For the text-containing cell, return its midpoint in [x, y] coordinate format. 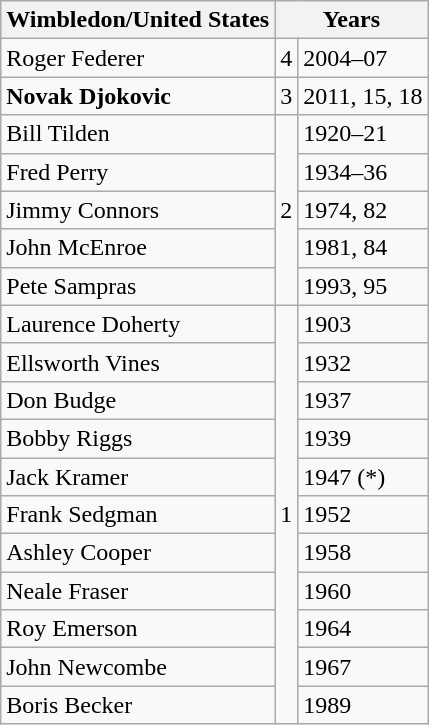
Jimmy Connors [138, 210]
Ashley Cooper [138, 553]
1947 (*) [363, 477]
1932 [363, 362]
1974, 82 [363, 210]
1937 [363, 400]
2 [286, 210]
1967 [363, 667]
Don Budge [138, 400]
1981, 84 [363, 248]
Wimbledon/United States [138, 20]
Roy Emerson [138, 629]
Novak Djokovic [138, 96]
Neale Fraser [138, 591]
1964 [363, 629]
1993, 95 [363, 286]
Boris Becker [138, 705]
4 [286, 58]
1989 [363, 705]
Roger Federer [138, 58]
Laurence Doherty [138, 324]
Fred Perry [138, 172]
1952 [363, 515]
3 [286, 96]
1960 [363, 591]
1 [286, 514]
Years [352, 20]
1920–21 [363, 134]
2011, 15, 18 [363, 96]
Ellsworth Vines [138, 362]
Pete Sampras [138, 286]
Jack Kramer [138, 477]
Bobby Riggs [138, 438]
Bill Tilden [138, 134]
John Newcombe [138, 667]
2004–07 [363, 58]
1934–36 [363, 172]
John McEnroe [138, 248]
1939 [363, 438]
1903 [363, 324]
1958 [363, 553]
Frank Sedgman [138, 515]
